Output the (X, Y) coordinate of the center of the cell containing the given text.  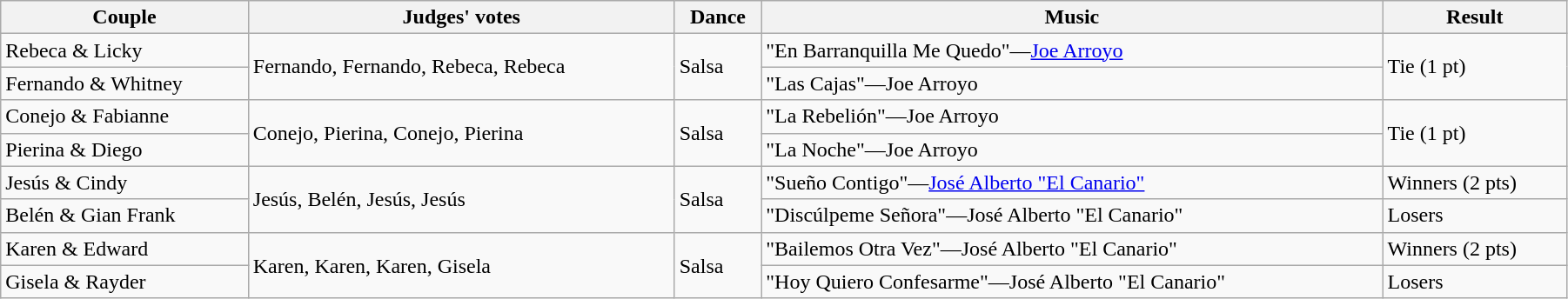
Pierina & Diego (125, 149)
"Sueño Contigo"—José Alberto "El Canario" (1072, 183)
"La Noche"—Joe Arroyo (1072, 149)
Music (1072, 17)
Fernando, Fernando, Rebeca, Rebeca (461, 67)
Rebeca & Licky (125, 50)
Jesús & Cindy (125, 183)
"Hoy Quiero Confesarme"—José Alberto "El Canario" (1072, 282)
Conejo & Fabianne (125, 116)
Gisela & Rayder (125, 282)
Karen, Karen, Karen, Gisela (461, 265)
"La Rebelión"—Joe Arroyo (1072, 116)
"Bailemos Otra Vez"—José Alberto "El Canario" (1072, 249)
Judges' votes (461, 17)
"Discúlpeme Señora"—José Alberto "El Canario" (1072, 216)
"Las Cajas"—Joe Arroyo (1072, 83)
Couple (125, 17)
Dance (717, 17)
"En Barranquilla Me Quedo"—Joe Arroyo (1072, 50)
Conejo, Pierina, Conejo, Pierina (461, 133)
Belén & Gian Frank (125, 216)
Karen & Edward (125, 249)
Fernando & Whitney (125, 83)
Result (1474, 17)
Jesús, Belén, Jesús, Jesús (461, 199)
